Search for the cell housing the specified text and yield its (X, Y) center coordinate. 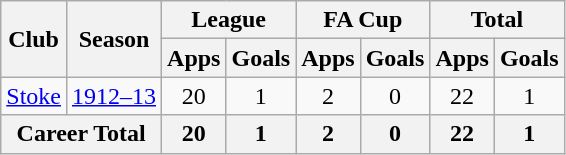
FA Cup (363, 20)
Career Total (82, 134)
Season (114, 39)
League (229, 20)
Total (497, 20)
Stoke (34, 96)
1912–13 (114, 96)
Club (34, 39)
